Provide the (x, y) coordinate of the cell's center where the given text is located.  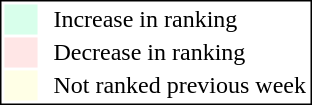
Increase in ranking (180, 19)
Decrease in ranking (180, 53)
Not ranked previous week (180, 85)
